Provide the (x, y) coordinate of the cell's center where the given text is located.  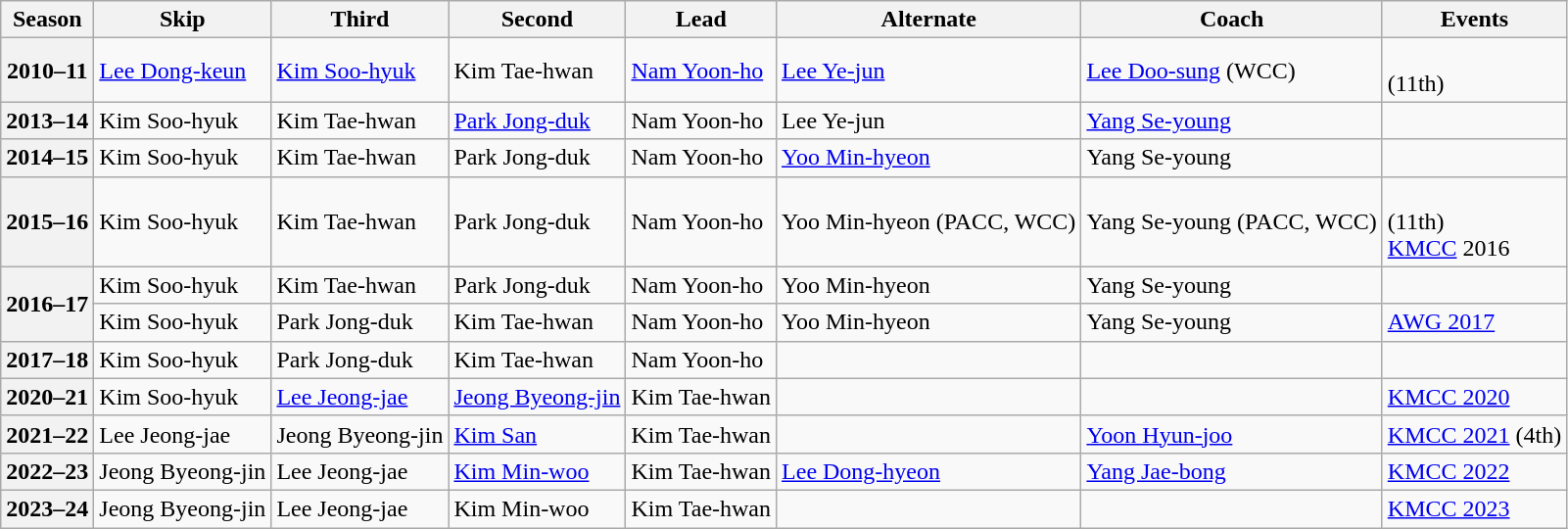
Lee Doo-sung (WCC) (1232, 71)
Lee Dong-keun (182, 71)
Skip (182, 20)
(11th)KMCC 2016 (1474, 221)
KMCC 2021 (4th) (1474, 434)
2010–11 (47, 71)
2021–22 (47, 434)
KMCC 2020 (1474, 397)
Third (360, 20)
2017–18 (47, 360)
Yang Jae-bong (1232, 471)
Kim San (537, 434)
KMCC 2022 (1474, 471)
2013–14 (47, 120)
Events (1474, 20)
Coach (1232, 20)
2023–24 (47, 508)
2015–16 (47, 221)
Yang Se-young (PACC, WCC) (1232, 221)
2016–17 (47, 304)
KMCC 2023 (1474, 508)
Alternate (928, 20)
Yoo Min-hyeon (PACC, WCC) (928, 221)
Season (47, 20)
2020–21 (47, 397)
(11th) (1474, 71)
2022–23 (47, 471)
Lee Dong-hyeon (928, 471)
Yoon Hyun-joo (1232, 434)
Lead (701, 20)
2014–15 (47, 158)
AWG 2017 (1474, 322)
Second (537, 20)
